For the text-containing cell, return its midpoint in [X, Y] coordinate format. 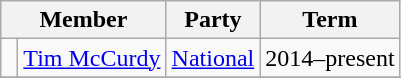
Tim McCurdy [92, 58]
Term [330, 20]
Party [213, 20]
National [213, 58]
Member [84, 20]
2014–present [330, 58]
